Pinpoint the cell where the given text exists, returning its [x, y] midpoint coordinate. 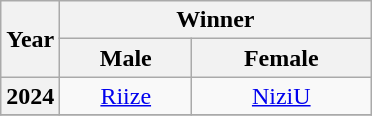
Winner [216, 20]
Male [126, 58]
2024 [30, 96]
Female [282, 58]
Year [30, 39]
Riize [126, 96]
NiziU [282, 96]
